Output the (X, Y) coordinate of the center of the cell containing the given text.  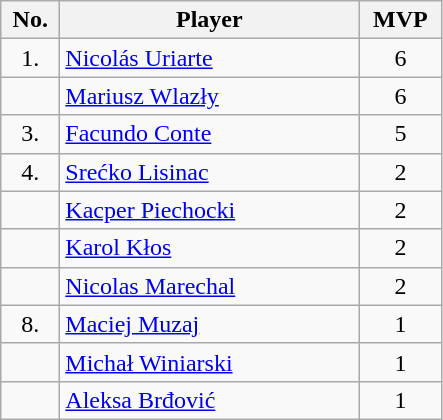
4. (30, 172)
1. (30, 58)
MVP (400, 20)
Facundo Conte (210, 134)
Mariusz Wlazły (210, 96)
Srećko Lisinac (210, 172)
Player (210, 20)
Nicolas Marechal (210, 286)
No. (30, 20)
Kacper Piechocki (210, 210)
Karol Kłos (210, 248)
8. (30, 324)
Aleksa Brđović (210, 400)
Michał Winiarski (210, 362)
Nicolás Uriarte (210, 58)
3. (30, 134)
5 (400, 134)
Maciej Muzaj (210, 324)
